Return [X, Y] of the center of cell containing provided text 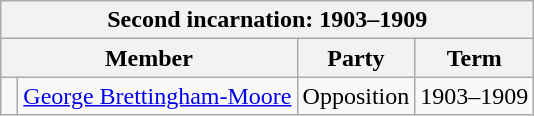
Opposition [356, 96]
George Brettingham-Moore [158, 96]
Second incarnation: 1903–1909 [268, 20]
Party [356, 58]
Term [474, 58]
Member [149, 58]
1903–1909 [474, 96]
